Identify which cell holds the provided text, then report its (x, y) central coordinate. 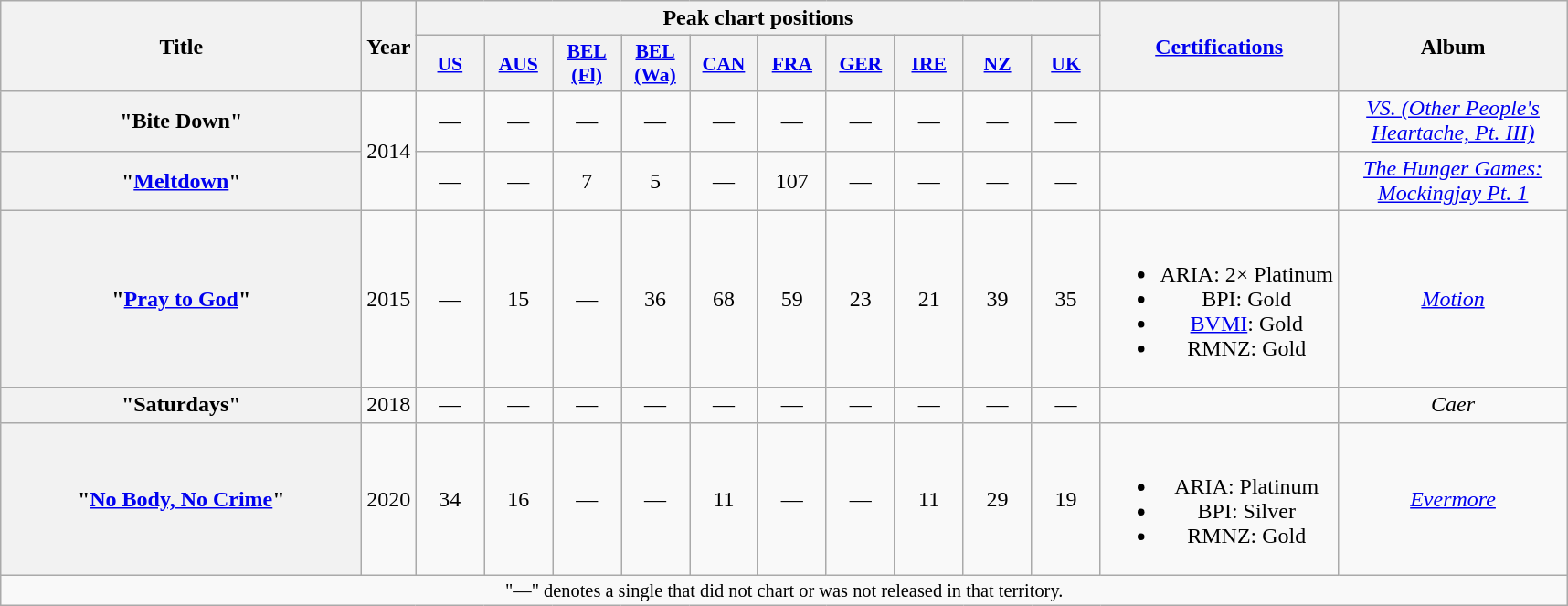
2014 (389, 151)
21 (928, 299)
5 (656, 181)
"—" denotes a single that did not chart or was not released in that territory. (784, 590)
Caer (1453, 405)
68 (724, 299)
BEL(Fl) (587, 64)
VS. (Other People's Heartache, Pt. III) (1453, 121)
The Hunger Games: Mockingjay Pt. 1 (1453, 181)
"Saturdays" (181, 405)
34 (450, 499)
7 (587, 181)
Peak chart positions (758, 18)
"Pray to God" (181, 299)
59 (791, 299)
ARIA: PlatinumBPI: SilverRMNZ: Gold (1219, 499)
Motion (1453, 299)
US (450, 64)
FRA (791, 64)
2018 (389, 405)
23 (861, 299)
36 (656, 299)
Album (1453, 46)
UK (1065, 64)
2015 (389, 299)
"No Body, No Crime" (181, 499)
NZ (998, 64)
Year (389, 46)
"Meltdown" (181, 181)
ARIA: 2× PlatinumBPI: GoldBVMI: GoldRMNZ: Gold (1219, 299)
Evermore (1453, 499)
CAN (724, 64)
"Bite Down" (181, 121)
GER (861, 64)
39 (998, 299)
Certifications (1219, 46)
AUS (519, 64)
107 (791, 181)
35 (1065, 299)
2020 (389, 499)
BEL(Wa) (656, 64)
Title (181, 46)
16 (519, 499)
29 (998, 499)
IRE (928, 64)
19 (1065, 499)
15 (519, 299)
